Return the [X, Y] coordinate for the center point of the cell that contains the specified text.  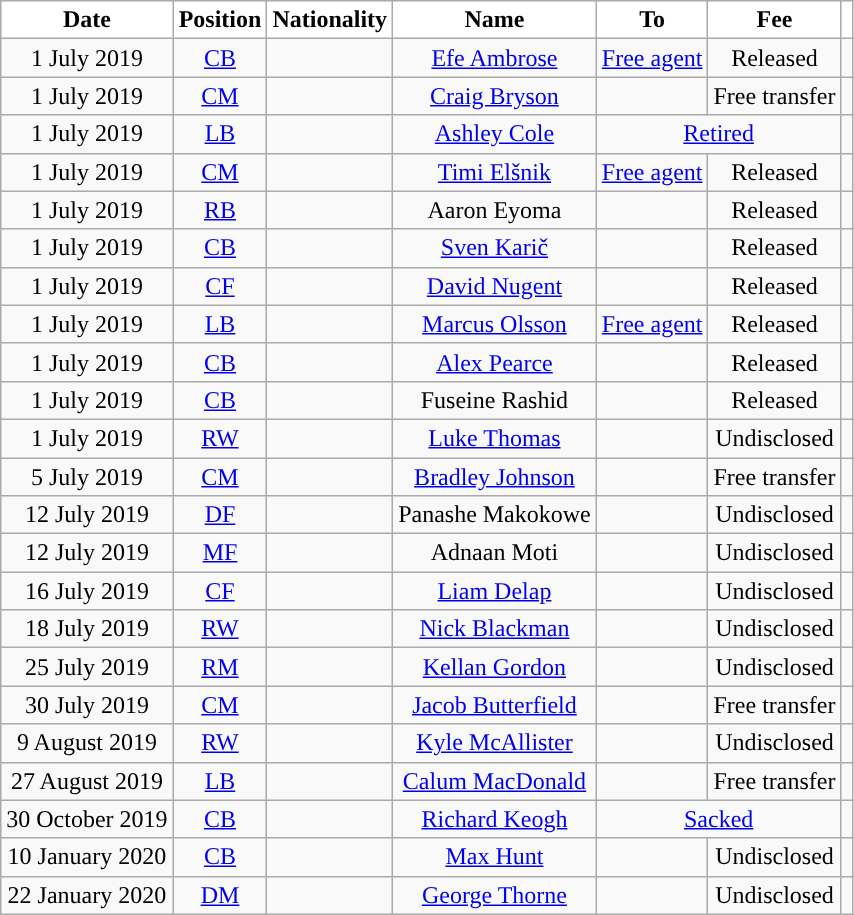
Liam Delap [495, 591]
RM [220, 667]
Sven Karič [495, 248]
5 July 2019 [87, 477]
Adnaan Moti [495, 553]
Sacked [718, 819]
Nick Blackman [495, 629]
David Nugent [495, 286]
Aaron Eyoma [495, 210]
Richard Keogh [495, 819]
Alex Pearce [495, 362]
Fee [774, 20]
George Thorne [495, 895]
DF [220, 515]
25 July 2019 [87, 667]
To [652, 20]
RB [220, 210]
16 July 2019 [87, 591]
Marcus Olsson [495, 324]
22 January 2020 [87, 895]
27 August 2019 [87, 781]
Kyle McAllister [495, 743]
MF [220, 553]
Efe Ambrose [495, 58]
Jacob Butterfield [495, 705]
Calum MacDonald [495, 781]
9 August 2019 [87, 743]
Luke Thomas [495, 438]
10 January 2020 [87, 857]
Bradley Johnson [495, 477]
Retired [718, 134]
Panashe Makokowe [495, 515]
30 October 2019 [87, 819]
30 July 2019 [87, 705]
Craig Bryson [495, 96]
Name [495, 20]
Fuseine Rashid [495, 400]
Max Hunt [495, 857]
DM [220, 895]
18 July 2019 [87, 629]
Kellan Gordon [495, 667]
Nationality [330, 20]
Date [87, 20]
Position [220, 20]
Timi Elšnik [495, 172]
Ashley Cole [495, 134]
